Return the (X, Y) coordinate for the center point of the cell that contains the specified text.  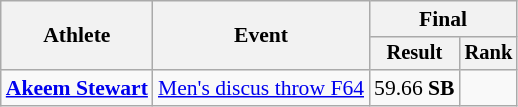
Athlete (77, 36)
Akeem Stewart (77, 88)
Final (443, 19)
Event (261, 36)
59.66 SB (414, 88)
Result (414, 54)
Men's discus throw F64 (261, 88)
Rank (489, 54)
